Return the (X, Y) coordinate for the center point of the cell that contains the specified text.  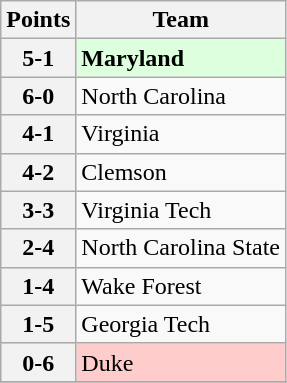
6-0 (38, 96)
4-2 (38, 172)
1-4 (38, 286)
1-5 (38, 324)
Duke (181, 362)
4-1 (38, 134)
3-3 (38, 210)
Wake Forest (181, 286)
Virginia (181, 134)
North Carolina State (181, 248)
North Carolina (181, 96)
Team (181, 20)
Virginia Tech (181, 210)
0-6 (38, 362)
Points (38, 20)
2-4 (38, 248)
5-1 (38, 58)
Georgia Tech (181, 324)
Clemson (181, 172)
Maryland (181, 58)
